Determine the [x, y] coordinate at the center of the cell enclosing the given text.  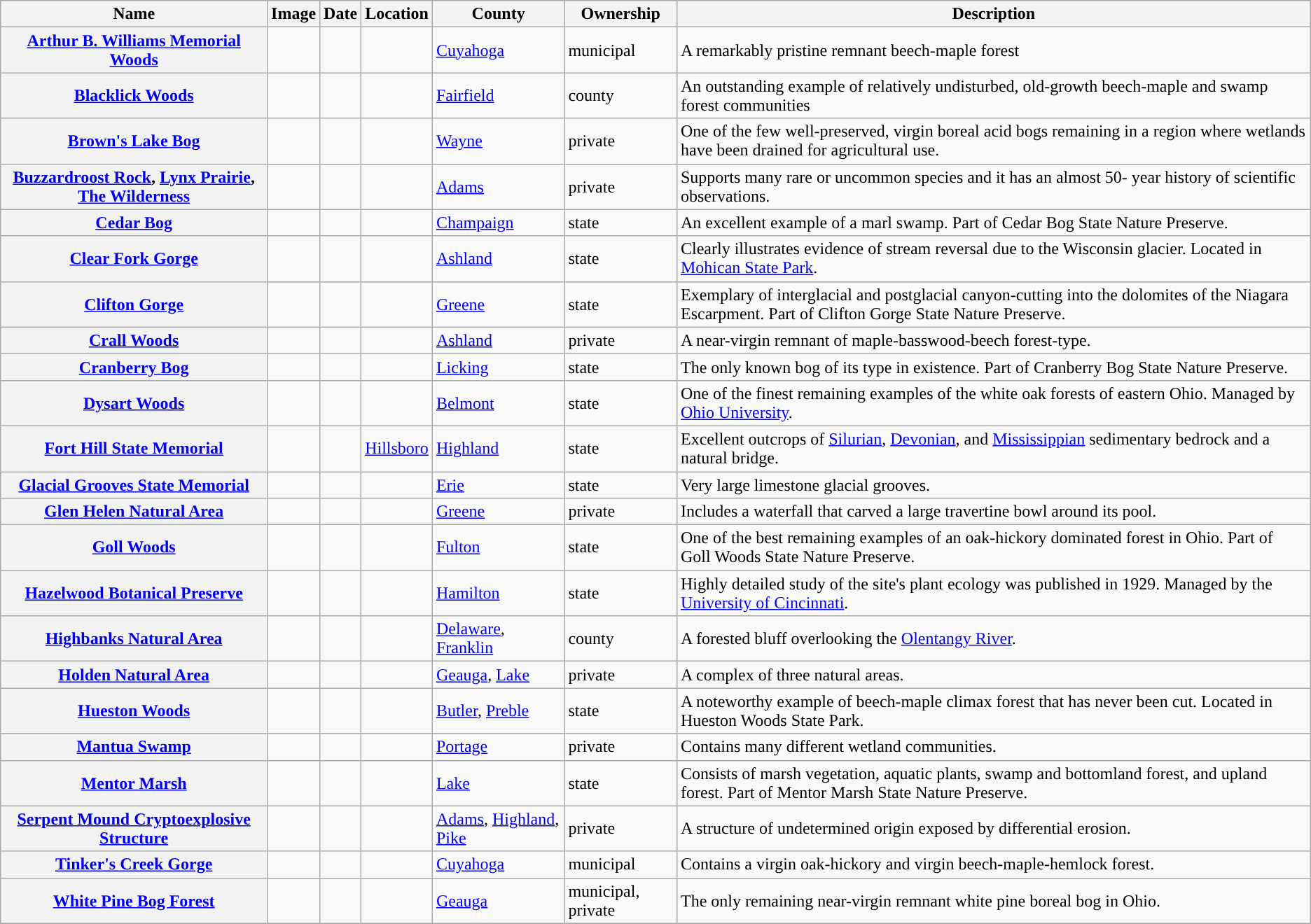
Wayne [499, 141]
Lake [499, 783]
Highbanks Natural Area [134, 638]
Image [294, 14]
Adams [499, 186]
Blacklick Woods [134, 95]
Champaign [499, 223]
A noteworthy example of beech-maple climax forest that has never been cut. Located in Hueston Woods State Park. [993, 711]
Contains many different wetland communities. [993, 747]
Crall Woods [134, 340]
Hazelwood Botanical Preserve [134, 594]
Belmont [499, 403]
Ownership [620, 14]
Fulton [499, 547]
Very large limestone glacial grooves. [993, 485]
Tinker's Creek Gorge [134, 864]
Delaware, Franklin [499, 638]
Mentor Marsh [134, 783]
Date [340, 14]
Dysart Woods [134, 403]
Geauga [499, 900]
Location [397, 14]
A near-virgin remnant of maple-basswood-beech forest-type. [993, 340]
Description [993, 14]
Clifton Gorge [134, 304]
municipal, private [620, 900]
Cedar Bog [134, 223]
Fort Hill State Memorial [134, 448]
Name [134, 14]
Arthur B. Williams Memorial Woods [134, 50]
Adams, Highland, Pike [499, 829]
Cranberry Bog [134, 367]
A structure of undetermined origin exposed by differential erosion. [993, 829]
A complex of three natural areas. [993, 675]
Highland [499, 448]
Clear Fork Gorge [134, 259]
An outstanding example of relatively undisturbed, old-growth beech-maple and swamp forest communities [993, 95]
Consists of marsh vegetation, aquatic plants, swamp and bottomland forest, and upland forest. Part of Mentor Marsh State Nature Preserve. [993, 783]
The only known bog of its type in existence. Part of Cranberry Bog State Nature Preserve. [993, 367]
Highly detailed study of the site's plant ecology was published in 1929. Managed by the University of Cincinnati. [993, 594]
One of the finest remaining examples of the white oak forests of eastern Ohio. Managed by Ohio University. [993, 403]
Glen Helen Natural Area [134, 512]
A remarkably pristine remnant beech-maple forest [993, 50]
Buzzardroost Rock, Lynx Prairie, The Wilderness [134, 186]
A forested bluff overlooking the Olentangy River. [993, 638]
Portage [499, 747]
The only remaining near-virgin remnant white pine boreal bog in Ohio. [993, 900]
Hamilton [499, 594]
Hueston Woods [134, 711]
Brown's Lake Bog [134, 141]
Supports many rare or uncommon species and it has an almost 50- year history of scientific observations. [993, 186]
Fairfield [499, 95]
Goll Woods [134, 547]
Butler, Preble [499, 711]
Licking [499, 367]
One of the few well-preserved, virgin boreal acid bogs remaining in a region where wetlands have been drained for agricultural use. [993, 141]
Clearly illustrates evidence of stream reversal due to the Wisconsin glacier. Located in Mohican State Park. [993, 259]
County [499, 14]
White Pine Bog Forest [134, 900]
An excellent example of a marl swamp. Part of Cedar Bog State Nature Preserve. [993, 223]
Hillsboro [397, 448]
One of the best remaining examples of an oak-hickory dominated forest in Ohio. Part of Goll Woods State Nature Preserve. [993, 547]
Geauga, Lake [499, 675]
Exemplary of interglacial and postglacial canyon-cutting into the dolomites of the Niagara Escarpment. Part of Clifton Gorge State Nature Preserve. [993, 304]
Glacial Grooves State Memorial [134, 485]
Erie [499, 485]
Mantua Swamp [134, 747]
Holden Natural Area [134, 675]
Includes a waterfall that carved a large travertine bowl around its pool. [993, 512]
Excellent outcrops of Silurian, Devonian, and Mississippian sedimentary bedrock and a natural bridge. [993, 448]
Contains a virgin oak-hickory and virgin beech-maple-hemlock forest. [993, 864]
Serpent Mound Cryptoexplosive Structure [134, 829]
